Provide the [x, y] coordinate of the cell's center where the given text is located.  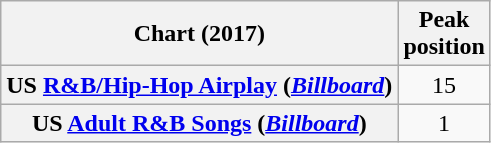
1 [444, 123]
Peakposition [444, 34]
Chart (2017) [200, 34]
US Adult R&B Songs (Billboard) [200, 123]
US R&B/Hip-Hop Airplay (Billboard) [200, 85]
15 [444, 85]
